Capture the cell that displays the provided text and extract its (x, y) central coordinate. 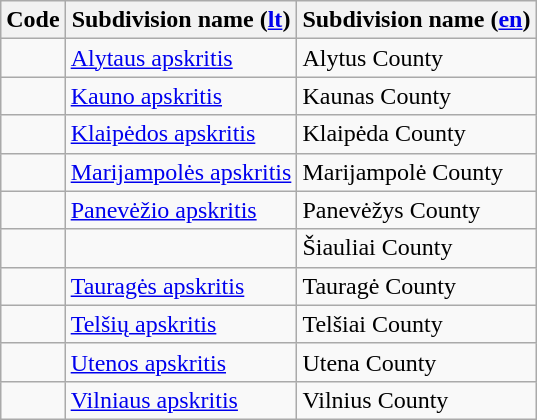
Kaunas County (416, 96)
Alytus County (416, 58)
Panevėžys County (416, 210)
Alytaus apskritis (181, 58)
Vilnius County (416, 400)
Tauragės apskritis (181, 286)
Subdivision name (en) (416, 20)
Utenos apskritis (181, 362)
Panevėžio apskritis (181, 210)
Kauno apskritis (181, 96)
Code (33, 20)
Vilniaus apskritis (181, 400)
Telšių apskritis (181, 324)
Utena County (416, 362)
Tauragė County (416, 286)
Marijampolė County (416, 172)
Klaipėda County (416, 134)
Klaipėdos apskritis (181, 134)
Marijampolės apskritis (181, 172)
Šiauliai County (416, 248)
Telšiai County (416, 324)
Subdivision name (lt) (181, 20)
